Capture the cell that displays the provided text and extract its [x, y] central coordinate. 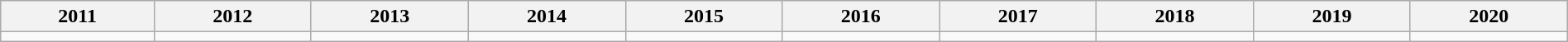
2012 [232, 16]
2015 [704, 16]
2013 [390, 16]
2014 [547, 16]
2017 [1018, 16]
2011 [78, 16]
2018 [1175, 16]
2016 [861, 16]
2020 [1489, 16]
2019 [1331, 16]
